Determine the [x, y] coordinate at the center of the cell enclosing the given text.  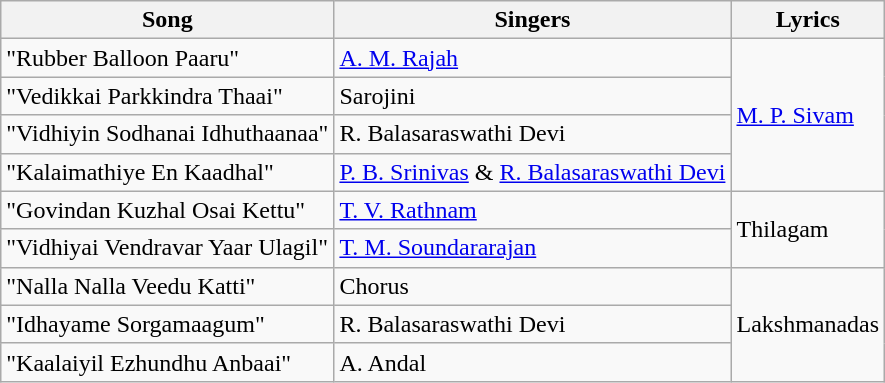
Singers [532, 20]
"Govindan Kuzhal Osai Kettu" [168, 210]
"Kaalaiyil Ezhundhu Anbaai" [168, 362]
"Vedikkai Parkkindra Thaai" [168, 96]
Thilagam [808, 229]
"Vidhiyai Vendravar Yaar Ulagil" [168, 248]
"Rubber Balloon Paaru" [168, 58]
A. M. Rajah [532, 58]
Chorus [532, 286]
"Vidhiyin Sodhanai Idhuthaanaa" [168, 134]
Lyrics [808, 20]
"Nalla Nalla Veedu Katti" [168, 286]
Song [168, 20]
P. B. Srinivas & R. Balasaraswathi Devi [532, 172]
Sarojini [532, 96]
"Idhayame Sorgamaagum" [168, 324]
Lakshmanadas [808, 324]
T. M. Soundararajan [532, 248]
T. V. Rathnam [532, 210]
M. P. Sivam [808, 115]
"Kalaimathiye En Kaadhal" [168, 172]
A. Andal [532, 362]
